Detect which cell encompasses the target text, then output its (X, Y) center coordinate. 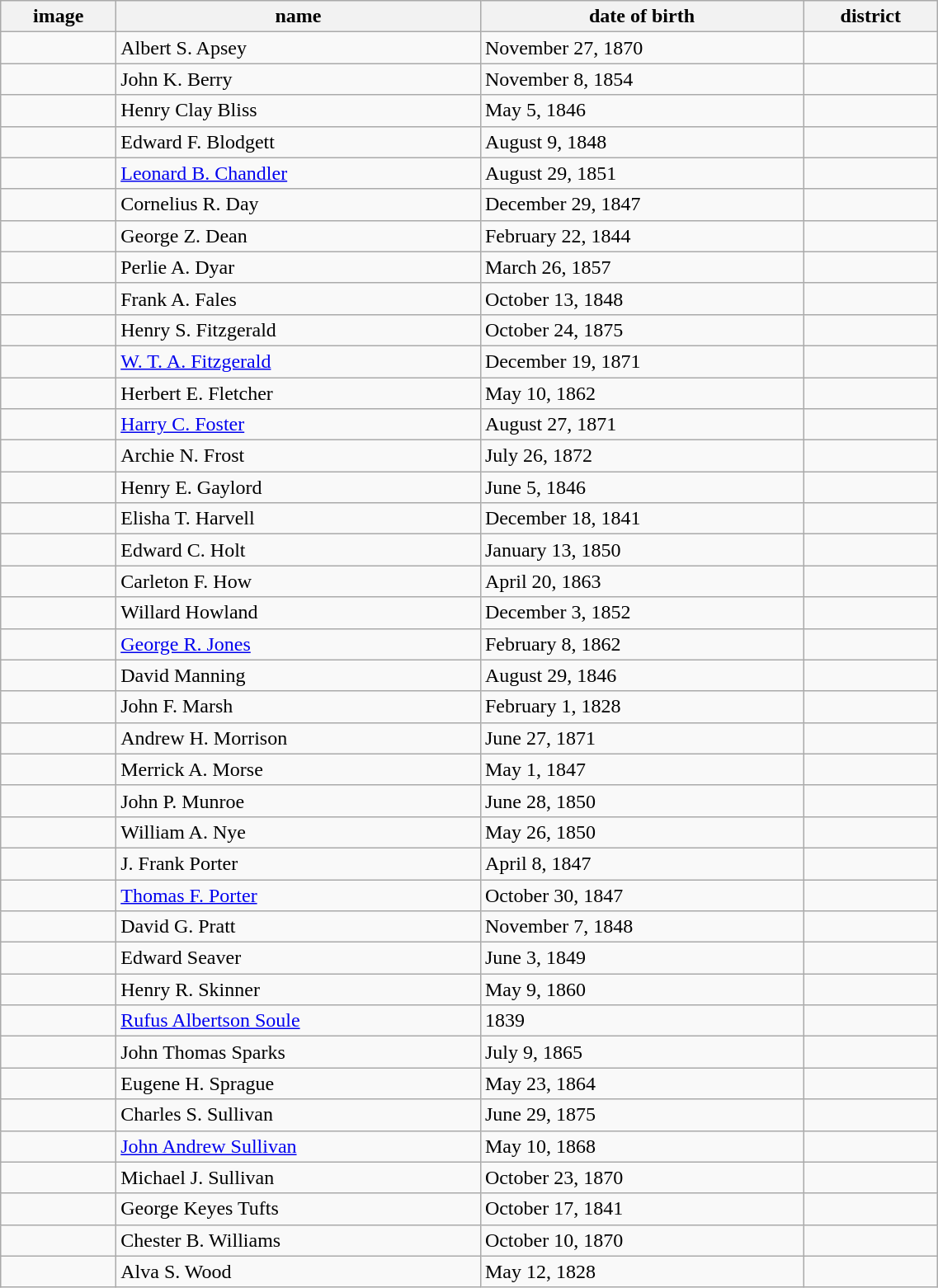
August 27, 1871 (642, 425)
April 20, 1863 (642, 581)
Rufus Albertson Soule (299, 1021)
June 28, 1850 (642, 801)
John K. Berry (299, 79)
May 10, 1868 (642, 1146)
George Keyes Tufts (299, 1209)
August 29, 1851 (642, 173)
October 10, 1870 (642, 1240)
May 9, 1860 (642, 990)
image (59, 16)
July 9, 1865 (642, 1052)
Edward F. Blodgett (299, 142)
Charles S. Sullivan (299, 1115)
January 13, 1850 (642, 550)
Merrick A. Morse (299, 769)
August 29, 1846 (642, 675)
December 18, 1841 (642, 519)
Edward C. Holt (299, 550)
Willard Howland (299, 613)
April 8, 1847 (642, 863)
May 5, 1846 (642, 110)
Albert S. Apsey (299, 48)
Henry Clay Bliss (299, 110)
George Z. Dean (299, 236)
Harry C. Foster (299, 425)
June 27, 1871 (642, 738)
May 10, 1862 (642, 393)
Chester B. Williams (299, 1240)
October 30, 1847 (642, 895)
Perlie A. Dyar (299, 267)
David G. Pratt (299, 927)
August 9, 1848 (642, 142)
November 8, 1854 (642, 79)
Andrew H. Morrison (299, 738)
John Andrew Sullivan (299, 1146)
George R. Jones (299, 644)
July 26, 1872 (642, 456)
May 23, 1864 (642, 1084)
John F. Marsh (299, 707)
December 3, 1852 (642, 613)
February 8, 1862 (642, 644)
Eugene H. Sprague (299, 1084)
October 23, 1870 (642, 1178)
district (871, 16)
Edward Seaver (299, 958)
June 29, 1875 (642, 1115)
December 29, 1847 (642, 204)
W. T. A. Fitzgerald (299, 361)
June 3, 1849 (642, 958)
David Manning (299, 675)
John Thomas Sparks (299, 1052)
May 26, 1850 (642, 832)
October 17, 1841 (642, 1209)
J. Frank Porter (299, 863)
June 5, 1846 (642, 487)
Carleton F. How (299, 581)
Michael J. Sullivan (299, 1178)
Leonard B. Chandler (299, 173)
Henry S. Fitzgerald (299, 330)
1839 (642, 1021)
May 12, 1828 (642, 1272)
Frank A. Fales (299, 298)
Elisha T. Harvell (299, 519)
Herbert E. Fletcher (299, 393)
Archie N. Frost (299, 456)
Thomas F. Porter (299, 895)
William A. Nye (299, 832)
Alva S. Wood (299, 1272)
November 27, 1870 (642, 48)
name (299, 16)
October 13, 1848 (642, 298)
May 1, 1847 (642, 769)
date of birth (642, 16)
Henry R. Skinner (299, 990)
Henry E. Gaylord (299, 487)
February 1, 1828 (642, 707)
February 22, 1844 (642, 236)
March 26, 1857 (642, 267)
John P. Munroe (299, 801)
Cornelius R. Day (299, 204)
October 24, 1875 (642, 330)
November 7, 1848 (642, 927)
December 19, 1871 (642, 361)
